Identify which cell holds the provided text, then report its [x, y] central coordinate. 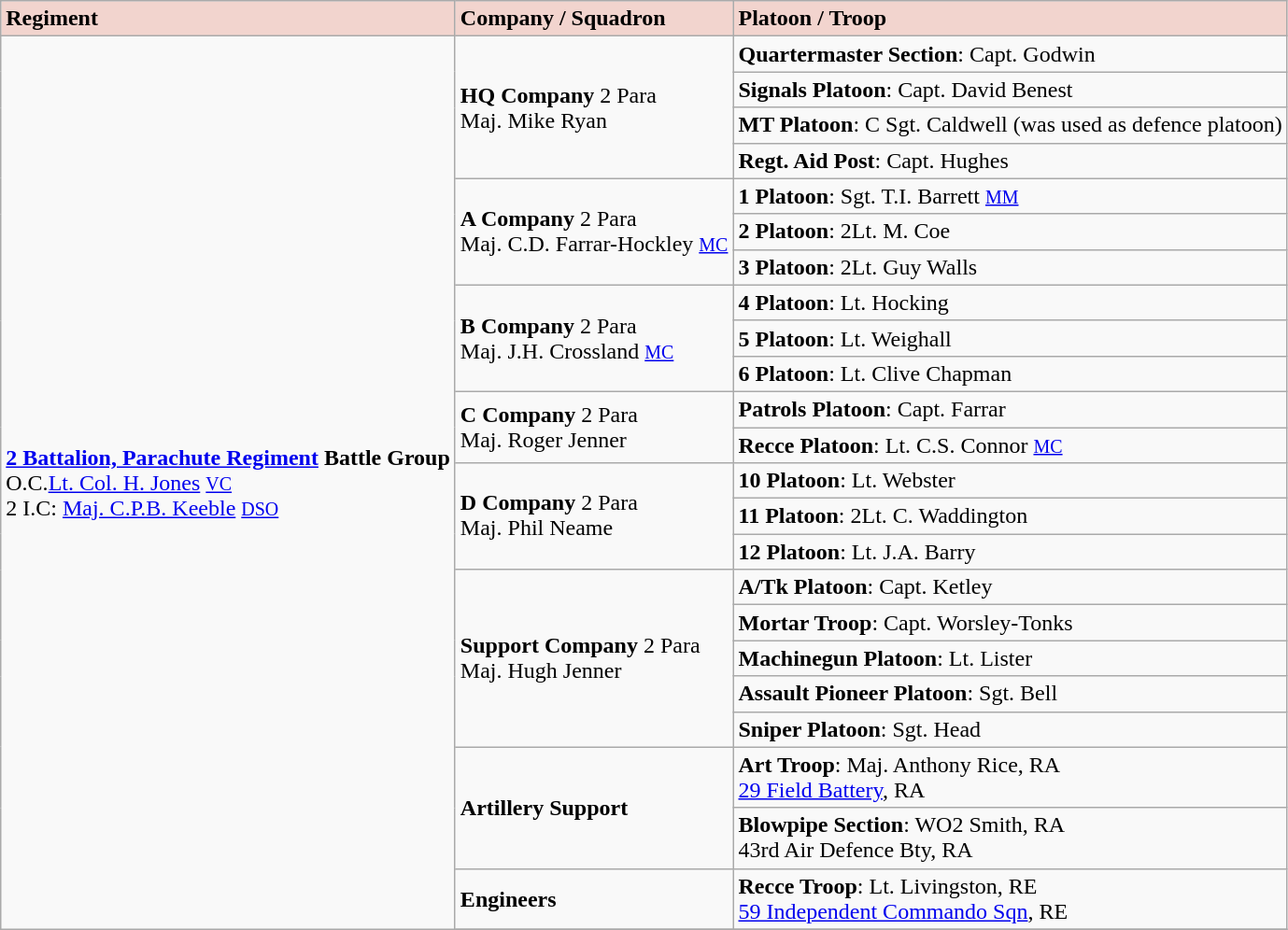
Signals Platoon: Capt. David Benest [1011, 90]
Machinegun Platoon: Lt. Lister [1011, 658]
Blowpipe Section: WO2 Smith, RA43rd Air Defence Bty, RA [1011, 838]
3 Platoon: 2Lt. Guy Walls [1011, 267]
2 Platoon: 2Lt. M. Coe [1011, 232]
Company / Squadron [594, 19]
11 Platoon: 2Lt. C. Waddington [1011, 516]
Artillery Support [594, 808]
10 Platoon: Lt. Webster [1011, 481]
1 Platoon: Sgt. T.I. Barrett MM [1011, 196]
5 Platoon: Lt. Weighall [1011, 338]
Art Troop: Maj. Anthony Rice, RA 29 Field Battery, RA [1011, 777]
Platoon / Troop [1011, 19]
12 Platoon: Lt. J.A. Barry [1011, 552]
Quartermaster Section: Capt. Godwin [1011, 54]
2 Battalion, Parachute Regiment Battle Group O.C.Lt. Col. H. Jones VC2 I.C: Maj. C.P.B. Keeble DSO [228, 483]
Sniper Platoon: Sgt. Head [1011, 729]
Support Company 2 ParaMaj. Hugh Jenner [594, 658]
Assault Pioneer Platoon: Sgt. Bell [1011, 694]
Engineers [594, 898]
4 Platoon: Lt. Hocking [1011, 303]
D Company 2 ParaMaj. Phil Neame [594, 516]
Recce Troop: Lt. Livingston, RE59 Independent Commando Sqn, RE [1011, 898]
C Company 2 ParaMaj. Roger Jenner [594, 427]
A Company 2 ParaMaj. C.D. Farrar-Hockley MC [594, 232]
Mortar Troop: Capt. Worsley-Tonks [1011, 623]
Patrols Platoon: Capt. Farrar [1011, 409]
Regiment [228, 19]
Regt. Aid Post: Capt. Hughes [1011, 161]
HQ Company 2 ParaMaj. Mike Ryan [594, 107]
A/Tk Platoon: Capt. Ketley [1011, 587]
6 Platoon: Lt. Clive Chapman [1011, 373]
MT Platoon: C Sgt. Caldwell (was used as defence platoon) [1011, 125]
Recce Platoon: Lt. C.S. Connor MC [1011, 445]
B Company 2 ParaMaj. J.H. Crossland MC [594, 338]
